Capture the cell that displays the provided text and extract its [x, y] central coordinate. 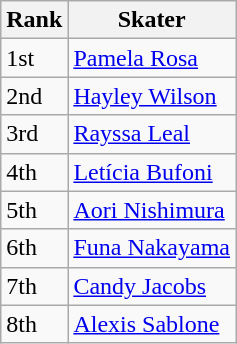
2nd [34, 96]
7th [34, 286]
Letícia Bufoni [152, 172]
Rank [34, 20]
Pamela Rosa [152, 58]
Skater [152, 20]
4th [34, 172]
8th [34, 324]
6th [34, 248]
5th [34, 210]
Hayley Wilson [152, 96]
3rd [34, 134]
Rayssa Leal [152, 134]
1st [34, 58]
Funa Nakayama [152, 248]
Alexis Sablone [152, 324]
Aori Nishimura [152, 210]
Candy Jacobs [152, 286]
